Locate the cell with the specified text and output its (x, y) center coordinate. 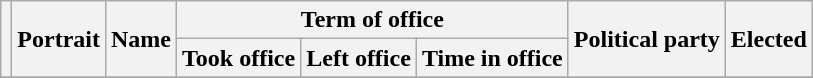
Portrait (59, 39)
Political party (646, 39)
Elected (768, 39)
Term of office (373, 20)
Name (140, 39)
Left office (359, 58)
Took office (239, 58)
Time in office (492, 58)
